Search for the cell housing the specified text and yield its (x, y) center coordinate. 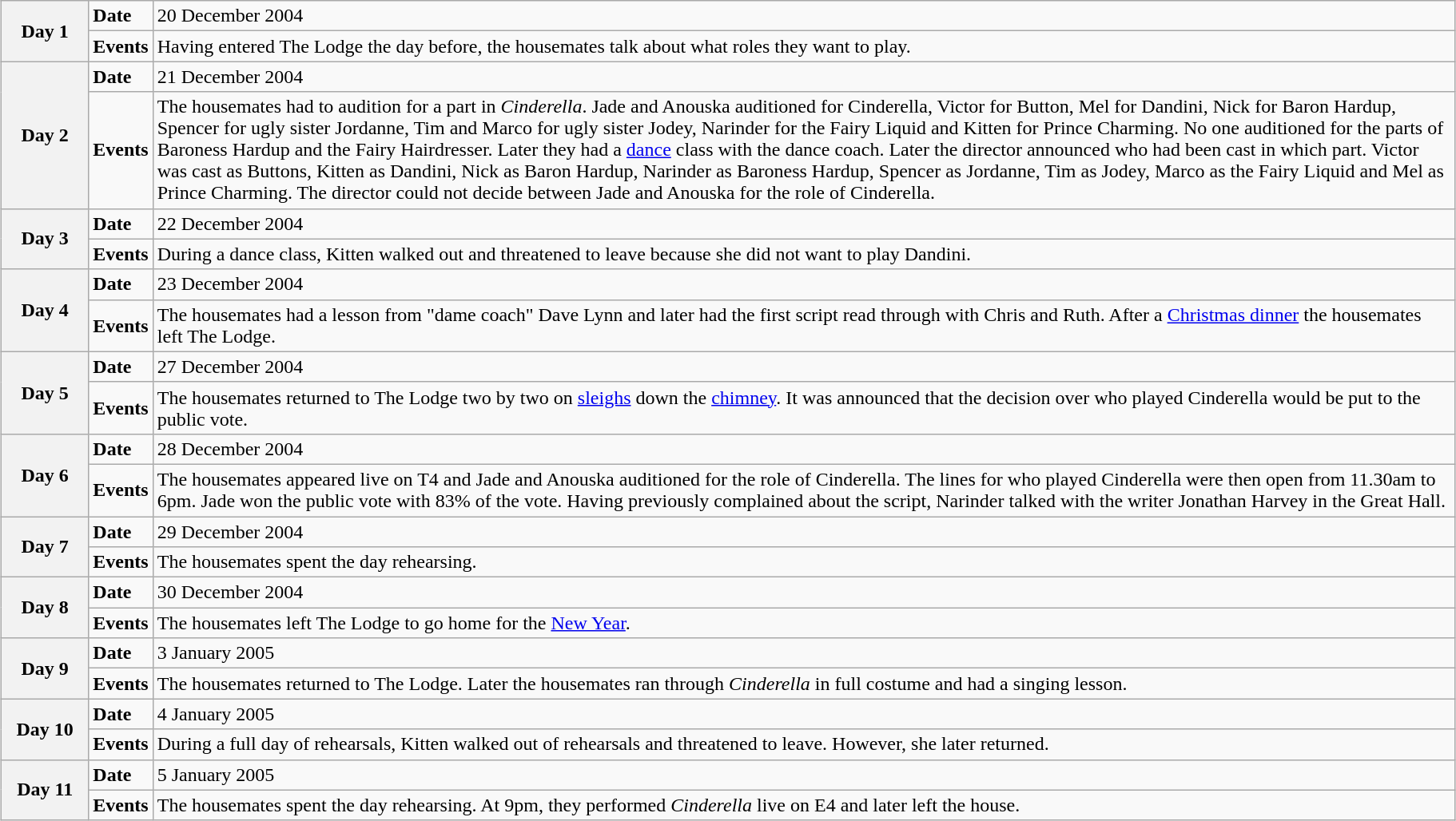
21 December 2004 (804, 77)
Day 6 (45, 474)
29 December 2004 (804, 531)
Day 4 (45, 310)
Day 10 (45, 729)
20 December 2004 (804, 16)
Day 7 (45, 546)
Having entered The Lodge the day before, the housemates talk about what roles they want to play. (804, 46)
The housemates returned to The Lodge. Later the housemates ran through Cinderella in full costume and had a singing lesson. (804, 684)
Day 1 (45, 31)
During a dance class, Kitten walked out and threatened to leave because she did not want to play Dandini. (804, 254)
The housemates spent the day rehearsing. (804, 562)
During a full day of rehearsals, Kitten walked out of rehearsals and threatened to leave. However, she later returned. (804, 744)
5 January 2005 (804, 775)
23 December 2004 (804, 284)
Day 11 (45, 790)
Day 5 (45, 393)
The housemates spent the day rehearsing. At 9pm, they performed Cinderella live on E4 and later left the house. (804, 805)
4 January 2005 (804, 714)
The housemates left The Lodge to go home for the New Year. (804, 623)
Day 8 (45, 608)
30 December 2004 (804, 593)
Day 2 (45, 135)
27 December 2004 (804, 367)
3 January 2005 (804, 653)
28 December 2004 (804, 449)
Day 3 (45, 239)
22 December 2004 (804, 224)
Day 9 (45, 668)
